Search for the cell housing the specified text and yield its [x, y] center coordinate. 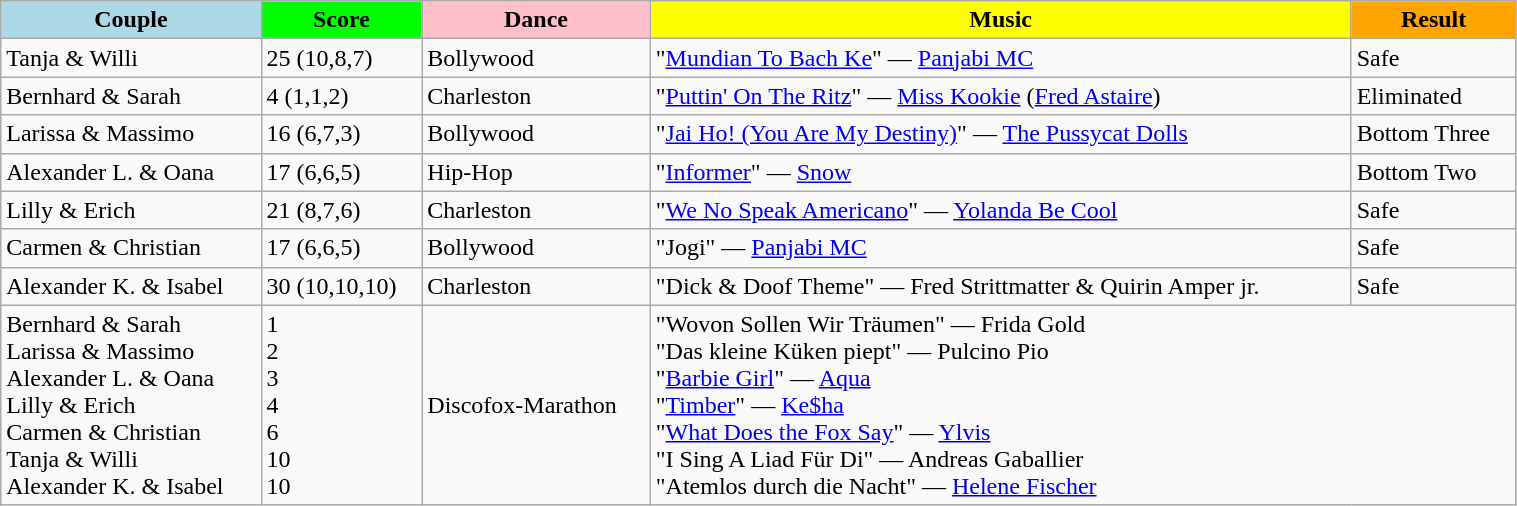
Bernhard & Sarah Larissa & Massimo Alexander L. & Oana Lilly & Erich Carmen & Christian Tanja & Willi Alexander K. & Isabel [131, 405]
Couple [131, 20]
123461010 [342, 405]
Carmen & Christian [131, 248]
Alexander L. & Oana [131, 172]
Lilly & Erich [131, 210]
30 (10,10,10) [342, 286]
16 (6,7,3) [342, 134]
Alexander K. & Isabel [131, 286]
"Informer" — Snow [1000, 172]
Discofox-Marathon [536, 405]
Music [1000, 20]
Dance [536, 20]
"We No Speak Americano" — Yolanda Be Cool [1000, 210]
"Mundian To Bach Ke" — Panjabi MC [1000, 58]
Result [1434, 20]
Larissa & Massimo [131, 134]
Bottom Two [1434, 172]
Hip-Hop [536, 172]
"Jogi" — Panjabi MC [1000, 248]
Eliminated [1434, 96]
"Puttin' On The Ritz" — Miss Kookie (Fred Astaire) [1000, 96]
25 (10,8,7) [342, 58]
21 (8,7,6) [342, 210]
Score [342, 20]
4 (1,1,2) [342, 96]
Bernhard & Sarah [131, 96]
"Jai Ho! (You Are My Destiny)" — The Pussycat Dolls [1000, 134]
Bottom Three [1434, 134]
"Dick & Doof Theme" — Fred Strittmatter & Quirin Amper jr. [1000, 286]
Tanja & Willi [131, 58]
